Pinpoint the cell where the given text exists, returning its [X, Y] midpoint coordinate. 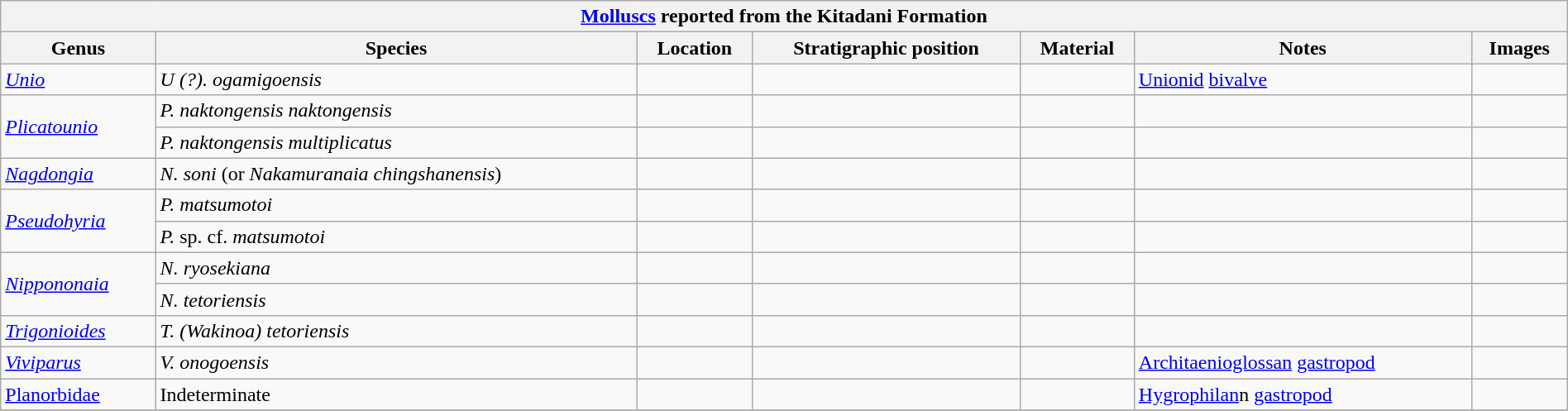
Viviparus [78, 362]
Planorbidae [78, 394]
Images [1519, 48]
Indeterminate [396, 394]
P. naktongensis naktongensis [396, 111]
N. soni (or Nakamuranaia chingshanensis) [396, 174]
P. sp. cf. matsumotoi [396, 237]
T. (Wakinoa) tetoriensis [396, 331]
U (?). ogamigoensis [396, 79]
Material [1078, 48]
Unio [78, 79]
Genus [78, 48]
Notes [1303, 48]
N. tetoriensis [396, 299]
Hygrophilann gastropod [1303, 394]
Nippononaia [78, 284]
Molluscs reported from the Kitadani Formation [784, 17]
Nagdongia [78, 174]
Plicatounio [78, 127]
Architaenioglossan gastropod [1303, 362]
P. naktongensis multiplicatus [396, 142]
Pseudohyria [78, 221]
Location [695, 48]
Trigonioides [78, 331]
P. matsumotoi [396, 205]
Species [396, 48]
Stratigraphic position [887, 48]
N. ryosekiana [396, 268]
Unionid bivalve [1303, 79]
V. onogoensis [396, 362]
